Return (x, y) of the center of cell containing provided text 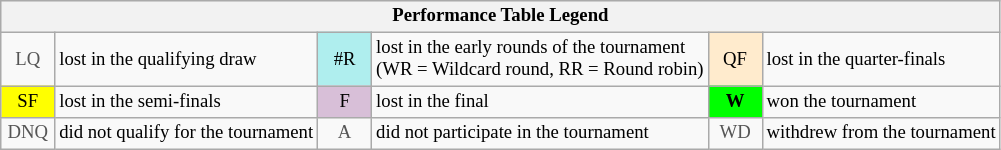
lost in the final (540, 102)
WD (735, 134)
#R (345, 60)
SF (28, 102)
F (345, 102)
A (345, 134)
won the tournament (881, 102)
W (735, 102)
did not participate in the tournament (540, 134)
Performance Table Legend (500, 16)
lost in the semi-finals (186, 102)
lost in the quarter-finals (881, 60)
QF (735, 60)
lost in the early rounds of the tournament(WR = Wildcard round, RR = Round robin) (540, 60)
LQ (28, 60)
did not qualify for the tournament (186, 134)
withdrew from the tournament (881, 134)
lost in the qualifying draw (186, 60)
DNQ (28, 134)
